Return the [x, y] coordinate for the center point of the cell that contains the specified text.  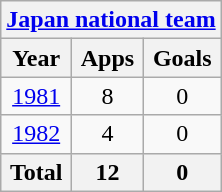
1981 [36, 96]
1982 [36, 134]
8 [108, 96]
Goals [182, 58]
Total [36, 172]
4 [108, 134]
12 [108, 172]
Year [36, 58]
Apps [108, 58]
Japan national team [111, 20]
